Scan for the cell matching the given text and deliver its [X, Y] coordinate at center. 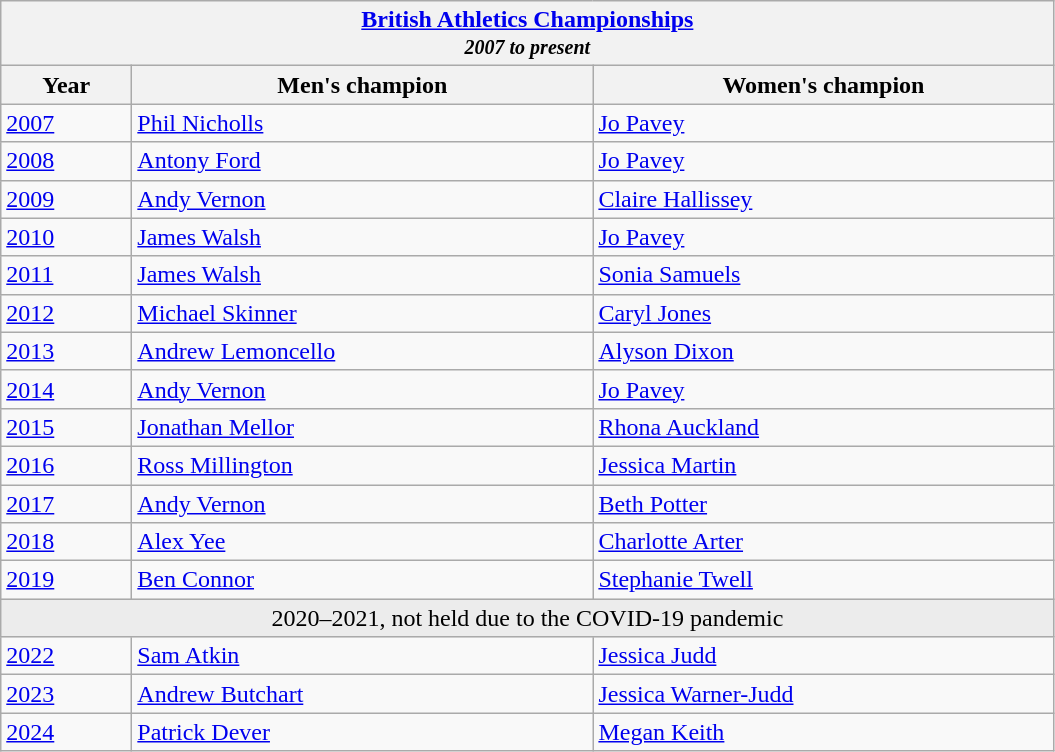
2015 [66, 427]
2019 [66, 580]
2024 [66, 732]
Alex Yee [362, 542]
Jonathan Mellor [362, 427]
Year [66, 85]
Stephanie Twell [824, 580]
2018 [66, 542]
2007 [66, 123]
Jessica Judd [824, 656]
2020–2021, not held due to the COVID-19 pandemic [528, 618]
2010 [66, 237]
2014 [66, 389]
2017 [66, 503]
Women's champion [824, 85]
Caryl Jones [824, 313]
Charlotte Arter [824, 542]
Michael Skinner [362, 313]
Alyson Dixon [824, 351]
Beth Potter [824, 503]
Sam Atkin [362, 656]
Megan Keith [824, 732]
Jessica Warner-Judd [824, 694]
Antony Ford [362, 161]
British Athletics Championships2007 to present [528, 34]
Ross Millington [362, 465]
Ben Connor [362, 580]
Andrew Butchart [362, 694]
2016 [66, 465]
2009 [66, 199]
Claire Hallissey [824, 199]
Sonia Samuels [824, 275]
2023 [66, 694]
Patrick Dever [362, 732]
Phil Nicholls [362, 123]
Andrew Lemoncello [362, 351]
2011 [66, 275]
Men's champion [362, 85]
2022 [66, 656]
2012 [66, 313]
Jessica Martin [824, 465]
Rhona Auckland [824, 427]
2013 [66, 351]
2008 [66, 161]
